Return (x, y) of the center of cell containing provided text 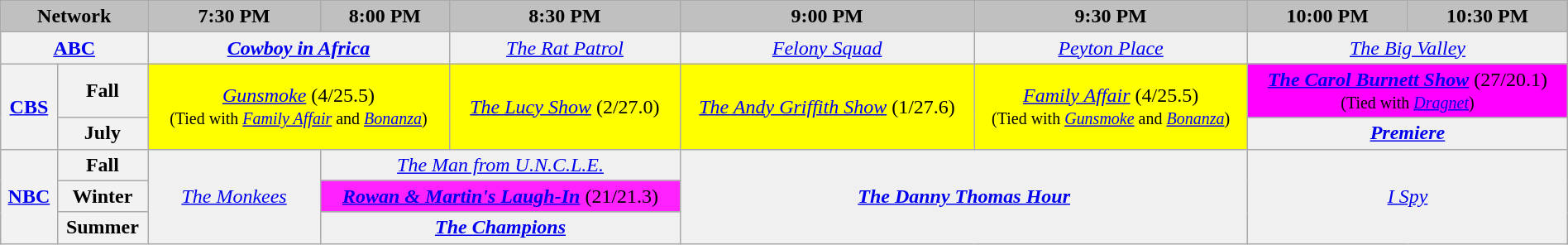
The Andy Griffith Show (1/27.6) (827, 106)
I Spy (1408, 196)
Network (74, 17)
Summer (103, 228)
The Danny Thomas Hour (964, 196)
Family Affair (4/25.5)(Tied with Gunsmoke and Bonanza) (1111, 106)
The Big Valley (1408, 48)
8:00 PM (385, 17)
7:30 PM (235, 17)
The Lucy Show (2/27.0) (564, 106)
Gunsmoke (4/25.5)(Tied with Family Affair and Bonanza) (299, 106)
9:00 PM (827, 17)
Rowan & Martin's Laugh-In (21/21.3) (500, 196)
The Rat Patrol (564, 48)
Winter (103, 196)
ABC (74, 48)
Felony Squad (827, 48)
Cowboy in Africa (299, 48)
July (103, 133)
The Man from U.N.C.L.E. (500, 165)
9:30 PM (1111, 17)
The Champions (500, 228)
CBS (29, 106)
The Monkees (235, 196)
Peyton Place (1111, 48)
8:30 PM (564, 17)
10:30 PM (1487, 17)
10:00 PM (1328, 17)
NBC (29, 196)
The Carol Burnett Show (27/20.1)(Tied with Dragnet) (1408, 91)
Premiere (1408, 133)
